Determine the (X, Y) coordinate at the center of the cell enclosing the given text.  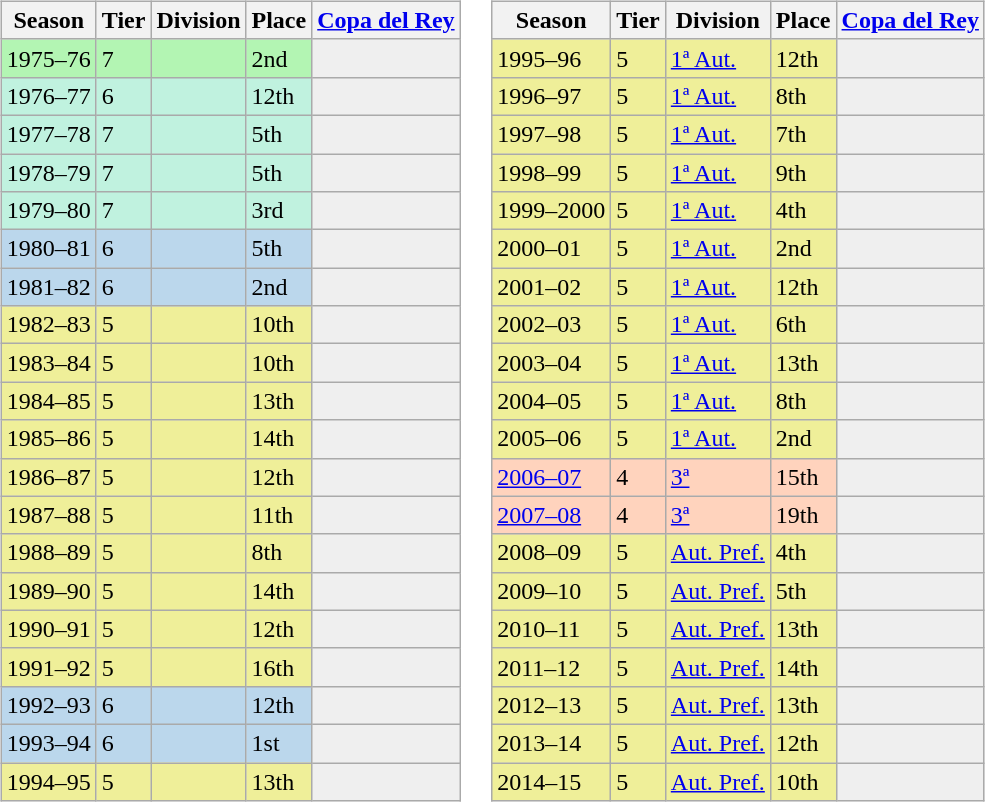
1975–76 (48, 58)
1987–88 (48, 515)
2011–12 (552, 667)
1995–96 (552, 58)
1999–2000 (552, 211)
9th (803, 173)
1981–82 (48, 287)
1991–92 (48, 667)
6th (803, 325)
2003–04 (552, 363)
1985–86 (48, 439)
1992–93 (48, 705)
3rd (279, 211)
1998–99 (552, 173)
16th (279, 667)
1993–94 (48, 743)
1982–83 (48, 325)
1979–80 (48, 211)
2001–02 (552, 287)
2004–05 (552, 401)
1988–89 (48, 553)
2005–06 (552, 439)
1997–98 (552, 134)
1978–79 (48, 173)
15th (803, 477)
19th (803, 515)
2006–07 (552, 477)
1984–85 (48, 401)
1996–97 (552, 96)
2009–10 (552, 591)
2012–13 (552, 705)
2008–09 (552, 553)
2010–11 (552, 629)
1977–78 (48, 134)
1976–77 (48, 96)
1st (279, 743)
1994–95 (48, 781)
2007–08 (552, 515)
1990–91 (48, 629)
11th (279, 515)
2014–15 (552, 781)
2000–01 (552, 249)
2002–03 (552, 325)
1980–81 (48, 249)
2013–14 (552, 743)
1989–90 (48, 591)
1983–84 (48, 363)
7th (803, 134)
1986–87 (48, 477)
